Output the (x, y) coordinate of the center of the cell containing the given text.  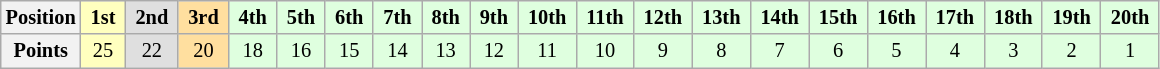
4 (955, 51)
22 (152, 51)
20th (1130, 17)
12th (663, 17)
25 (104, 51)
Points (41, 51)
2nd (152, 17)
10th (547, 17)
9 (663, 51)
10 (604, 51)
9th (494, 17)
20 (203, 51)
12 (494, 51)
13 (446, 51)
15 (349, 51)
18 (253, 51)
7 (779, 51)
15th (838, 17)
4th (253, 17)
3 (1013, 51)
14 (397, 51)
18th (1013, 17)
7th (397, 17)
2 (1071, 51)
19th (1071, 17)
16th (896, 17)
5 (896, 51)
13th (721, 17)
16 (301, 51)
11th (604, 17)
Position (41, 17)
14th (779, 17)
6th (349, 17)
1 (1130, 51)
17th (955, 17)
1st (104, 17)
8 (721, 51)
5th (301, 17)
8th (446, 17)
3rd (203, 17)
11 (547, 51)
6 (838, 51)
